Determine the (X, Y) coordinate at the center of the cell enclosing the given text.  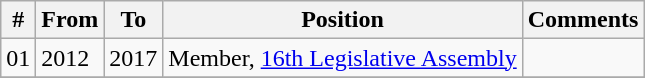
From (70, 20)
01 (18, 58)
To (134, 20)
Member, 16th Legislative Assembly (342, 58)
Position (342, 20)
2017 (134, 58)
Comments (583, 20)
2012 (70, 58)
# (18, 20)
